Capture the cell that displays the provided text and extract its (x, y) central coordinate. 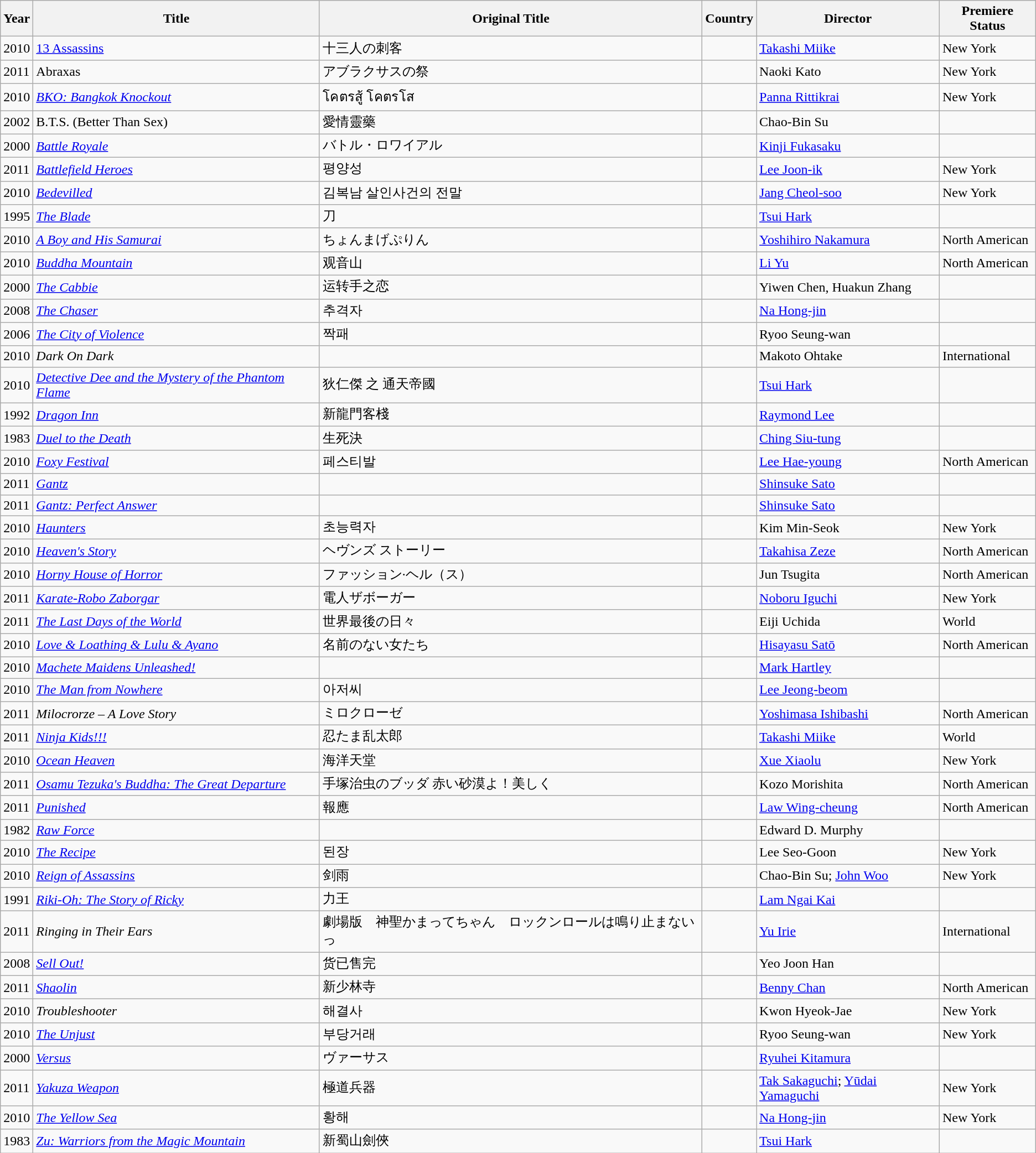
十三人の刺客 (511, 49)
运转手之恋 (511, 287)
Li Yu (848, 263)
刀 (511, 217)
Sell Out! (176, 964)
劇場版 神聖かまってちゃん ロックンロールは鳴り止まないっ (511, 932)
Heaven's Story (176, 551)
Love & Loathing & Lulu & Ayano (176, 645)
Gantz (176, 484)
The Yellow Sea (176, 1118)
Makoto Ohtake (848, 356)
货已售完 (511, 964)
Osamu Tezuka's Buddha: The Great Departure (176, 785)
The Blade (176, 217)
Premiere Status (987, 19)
초능력자 (511, 528)
Foxy Festival (176, 461)
Yoshimasa Ishibashi (848, 714)
Raw Force (176, 830)
Battle Royale (176, 146)
Riki-Oh: The Story of Ricky (176, 900)
Gantz: Perfect Answer (176, 505)
Director (848, 19)
Hisayasu Satō (848, 645)
Kozo Morishita (848, 785)
力王 (511, 900)
ミロクローゼ (511, 714)
Country (729, 19)
Haunters (176, 528)
Lam Ngai Kai (848, 900)
Yoshihiro Nakamura (848, 240)
ヘヴンズ ストーリー (511, 551)
Battlefield Heroes (176, 169)
Lee Jeong-beom (848, 690)
The Last Days of the World (176, 622)
짝패 (511, 334)
Xue Xiaolu (848, 760)
Shaolin (176, 987)
Ringing in Their Ears (176, 932)
Yakuza Weapon (176, 1088)
평양성 (511, 169)
Jun Tsugita (848, 574)
The City of Violence (176, 334)
The Man from Nowhere (176, 690)
Dragon Inn (176, 415)
The Cabbie (176, 287)
페스티발 (511, 461)
โคตรสู้ โคตรโส (511, 97)
2006 (17, 334)
新蜀山劍俠 (511, 1141)
愛情靈藥 (511, 123)
Raymond Lee (848, 415)
極道兵器 (511, 1088)
生死決 (511, 438)
手塚治虫のブッダ 赤い砂漠よ！美しく (511, 785)
Yiwen Chen, Huakun Zhang (848, 287)
추격자 (511, 311)
Tak Sakaguchi; Yūdai Yamaguchi (848, 1088)
아저씨 (511, 690)
The Unjust (176, 1035)
海洋天堂 (511, 760)
Zu: Warriors from the Magic Mountain (176, 1141)
Eiji Uchida (848, 622)
ヴァーサス (511, 1058)
Lee Hae-young (848, 461)
ファッション·ヘル（ス） (511, 574)
アブラクサスの祭 (511, 72)
2002 (17, 123)
B.T.S. (Better Than Sex) (176, 123)
名前のない女たち (511, 645)
Benny Chan (848, 987)
Original Title (511, 19)
Chao-Bin Su; John Woo (848, 876)
1992 (17, 415)
Yeo Joon Han (848, 964)
Panna Rittikrai (848, 97)
忍たま乱太郎 (511, 737)
Punished (176, 808)
Detective Dee and the Mystery of the Phantom Flame (176, 385)
Kwon Hyeok-Jae (848, 1011)
Ryuhei Kitamura (848, 1058)
Mark Hartley (848, 667)
된장 (511, 852)
狄仁傑 之 通天帝國 (511, 385)
Bedevilled (176, 193)
The Recipe (176, 852)
新龍門客棧 (511, 415)
報應 (511, 808)
Duel to the Death (176, 438)
13 Assassins (176, 49)
Ocean Heaven (176, 760)
Ching Siu-tung (848, 438)
Versus (176, 1058)
BKO: Bangkok Knockout (176, 97)
Lee Seo-Goon (848, 852)
해결사 (511, 1011)
バトル・ロワイアル (511, 146)
Takahisa Zeze (848, 551)
김복남 살인사건의 전말 (511, 193)
Ninja Kids!!! (176, 737)
新少林寺 (511, 987)
1991 (17, 900)
Dark On Dark (176, 356)
Buddha Mountain (176, 263)
Karate-Robo Zaborgar (176, 599)
Yu Irie (848, 932)
Noboru Iguchi (848, 599)
ちょんまげぷりん (511, 240)
부당거래 (511, 1035)
剑雨 (511, 876)
황해 (511, 1118)
观音山 (511, 263)
Reign of Assassins (176, 876)
Kinji Fukasaku (848, 146)
世界最後の日々 (511, 622)
1982 (17, 830)
Naoki Kato (848, 72)
Milocrorze – A Love Story (176, 714)
Title (176, 19)
Law Wing-cheung (848, 808)
Jang Cheol-soo (848, 193)
電人ザボーガー (511, 599)
Troubleshooter (176, 1011)
The Chaser (176, 311)
1995 (17, 217)
Horny House of Horror (176, 574)
Year (17, 19)
Chao-Bin Su (848, 123)
Abraxas (176, 72)
Edward D. Murphy (848, 830)
Lee Joon-ik (848, 169)
Machete Maidens Unleashed! (176, 667)
A Boy and His Samurai (176, 240)
Kim Min-Seok (848, 528)
